Detect which cell encompasses the target text, then output its (X, Y) center coordinate. 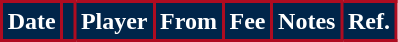
Ref. (370, 22)
Date (32, 22)
Player (114, 22)
Notes (307, 22)
From (188, 22)
Fee (248, 22)
